Determine the [X, Y] coordinate at the center of the cell enclosing the given text.  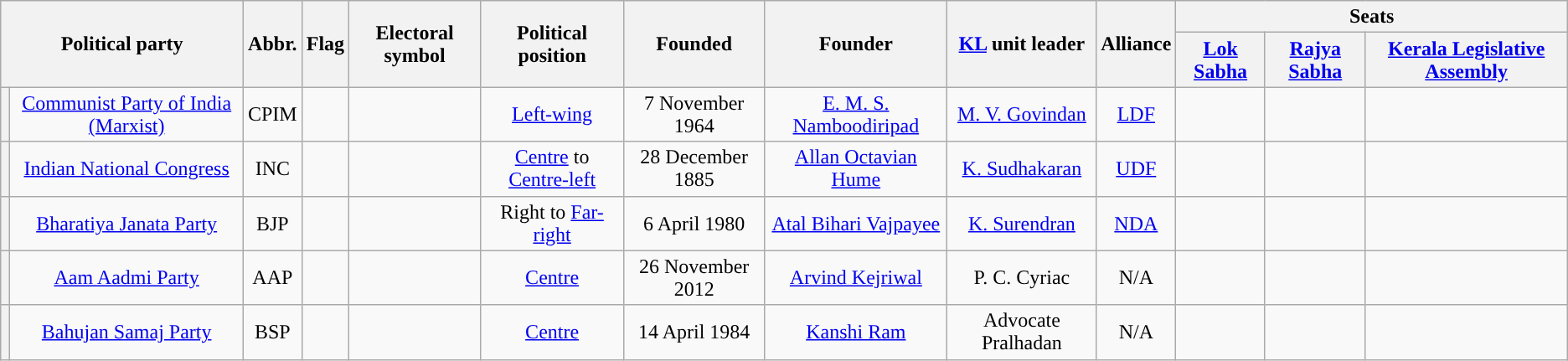
LDF [1136, 114]
Rajya Sabha [1315, 60]
Political party [122, 44]
Kerala Legislative Assembly [1466, 60]
Left-wing [553, 114]
CPIM [272, 114]
AAP [272, 278]
Arvind Kejriwal [856, 278]
6 April 1980 [694, 223]
UDF [1136, 169]
Bahujan Samaj Party [127, 332]
7 November 1964 [694, 114]
28 December 1885 [694, 169]
Advocate Pralhadan [1022, 332]
Founded [694, 44]
Lok Sabha [1220, 60]
Centre to Centre-left [553, 169]
Electoral symbol [415, 44]
NDA [1136, 223]
M. V. Govindan [1022, 114]
Right to Far-right [553, 223]
K. Surendran [1022, 223]
Communist Party of India (Marxist) [127, 114]
Founder [856, 44]
Bharatiya Janata Party [127, 223]
INC [272, 169]
BJP [272, 223]
K. Sudhakaran [1022, 169]
Kanshi Ram [856, 332]
KL unit leader [1022, 44]
P. C. Cyriac [1022, 278]
Allan Octavian Hume [856, 169]
BSP [272, 332]
Political position [553, 44]
Atal Bihari Vajpayee [856, 223]
Indian National Congress [127, 169]
Abbr. [272, 44]
E. M. S. Namboodiripad [856, 114]
14 April 1984 [694, 332]
26 November 2012 [694, 278]
Flag [325, 44]
Seats [1372, 17]
Aam Aadmi Party [127, 278]
Alliance [1136, 44]
